Return (X, Y) of the center of cell containing provided text 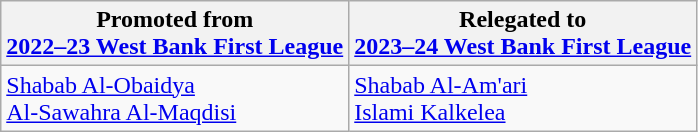
Shabab Al-Am'ari Islami Kalkelea (523, 98)
Shabab Al-Obaidya Al-Sawahra Al-Maqdisi (175, 98)
Promoted from2022–23 West Bank First League (175, 34)
Relegated to2023–24 West Bank First League (523, 34)
